Locate the cell with the specified text and output its (X, Y) center coordinate. 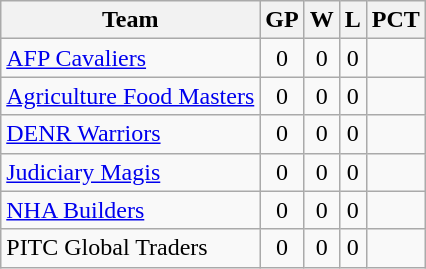
W (322, 20)
GP (282, 20)
Judiciary Magis (130, 172)
PITC Global Traders (130, 248)
DENR Warriors (130, 134)
AFP Cavaliers (130, 58)
NHA Builders (130, 210)
PCT (396, 20)
Agriculture Food Masters (130, 96)
Team (130, 20)
L (352, 20)
